Find where the given text appears and provide that cell's center as (X, Y) coordinate. 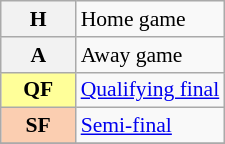
Qualifying final (150, 90)
Home game (150, 19)
SF (38, 126)
H (38, 19)
Away game (150, 55)
Semi-final (150, 126)
A (38, 55)
QF (38, 90)
